Pinpoint the cell where the given text exists, returning its [X, Y] midpoint coordinate. 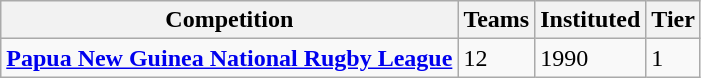
1 [674, 58]
Teams [496, 20]
Papua New Guinea National Rugby League [230, 58]
1990 [590, 58]
Instituted [590, 20]
Competition [230, 20]
12 [496, 58]
Tier [674, 20]
